Identify which cell holds the provided text, then report its (X, Y) central coordinate. 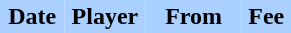
Fee (266, 16)
From (194, 16)
Date (32, 16)
Player (106, 16)
